Pinpoint the cell where the given text exists, returning its (X, Y) midpoint coordinate. 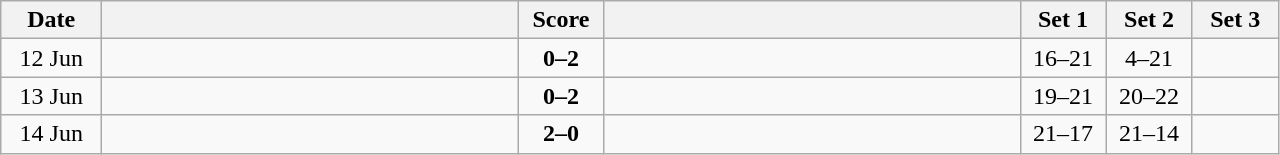
Set 1 (1063, 20)
13 Jun (52, 96)
Set 2 (1149, 20)
21–17 (1063, 134)
Date (52, 20)
14 Jun (52, 134)
16–21 (1063, 58)
Set 3 (1235, 20)
2–0 (561, 134)
12 Jun (52, 58)
19–21 (1063, 96)
20–22 (1149, 96)
21–14 (1149, 134)
Score (561, 20)
4–21 (1149, 58)
